Search for the cell housing the specified text and yield its [x, y] center coordinate. 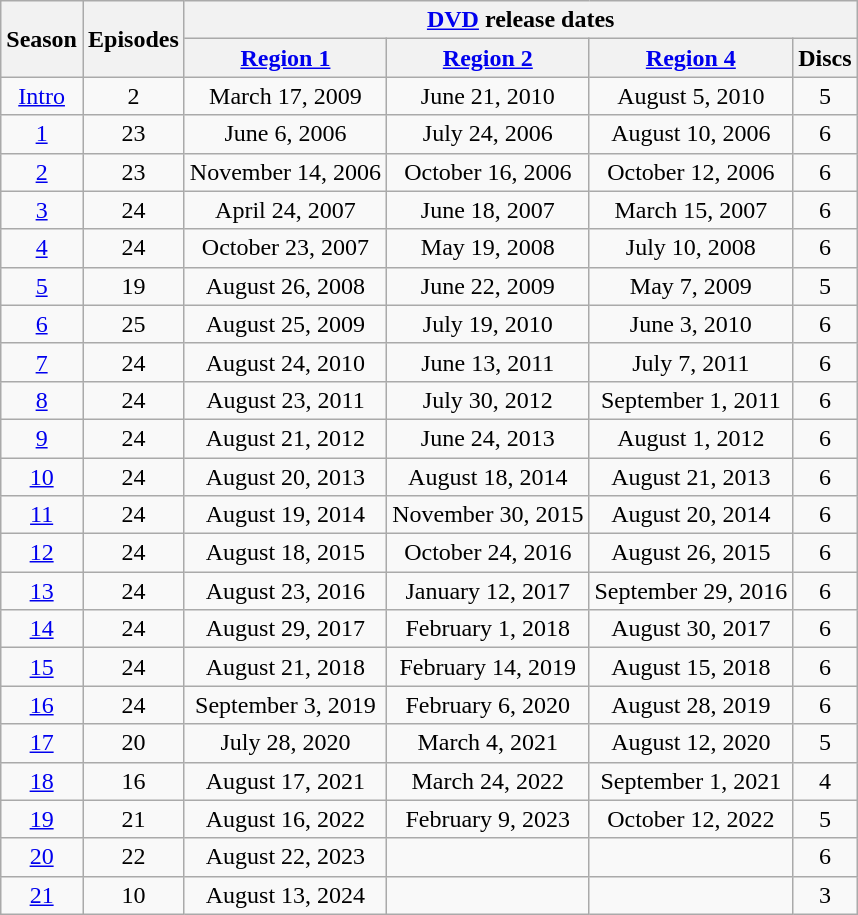
September 1, 2011 [691, 400]
14 [42, 629]
August 23, 2016 [285, 591]
18 [42, 781]
August 12, 2020 [691, 743]
March 15, 2007 [691, 210]
August 5, 2010 [691, 96]
June 3, 2010 [691, 324]
August 24, 2010 [285, 362]
Season [42, 39]
February 6, 2020 [488, 705]
August 15, 2018 [691, 667]
August 16, 2022 [285, 819]
August 21, 2013 [691, 477]
November 30, 2015 [488, 515]
Discs [825, 58]
August 22, 2023 [285, 857]
May 7, 2009 [691, 286]
November 14, 2006 [285, 172]
July 28, 2020 [285, 743]
September 1, 2021 [691, 781]
DVD release dates [520, 20]
September 29, 2016 [691, 591]
June 18, 2007 [488, 210]
1 [42, 134]
August 1, 2012 [691, 438]
July 24, 2006 [488, 134]
October 23, 2007 [285, 248]
June 22, 2009 [488, 286]
January 12, 2017 [488, 591]
7 [42, 362]
August 30, 2017 [691, 629]
11 [42, 515]
August 19, 2014 [285, 515]
October 12, 2006 [691, 172]
June 6, 2006 [285, 134]
July 19, 2010 [488, 324]
June 24, 2013 [488, 438]
August 20, 2014 [691, 515]
Intro [42, 96]
9 [42, 438]
25 [133, 324]
8 [42, 400]
August 23, 2011 [285, 400]
September 3, 2019 [285, 705]
August 26, 2008 [285, 286]
February 14, 2019 [488, 667]
October 16, 2006 [488, 172]
August 26, 2015 [691, 553]
12 [42, 553]
August 29, 2017 [285, 629]
15 [42, 667]
March 24, 2022 [488, 781]
July 7, 2011 [691, 362]
March 4, 2021 [488, 743]
22 [133, 857]
August 17, 2021 [285, 781]
August 21, 2012 [285, 438]
March 17, 2009 [285, 96]
July 10, 2008 [691, 248]
August 28, 2019 [691, 705]
August 10, 2006 [691, 134]
June 13, 2011 [488, 362]
August 18, 2015 [285, 553]
June 21, 2010 [488, 96]
August 20, 2013 [285, 477]
Region 2 [488, 58]
February 1, 2018 [488, 629]
April 24, 2007 [285, 210]
17 [42, 743]
13 [42, 591]
August 13, 2024 [285, 895]
October 24, 2016 [488, 553]
August 18, 2014 [488, 477]
October 12, 2022 [691, 819]
Region 1 [285, 58]
May 19, 2008 [488, 248]
July 30, 2012 [488, 400]
Region 4 [691, 58]
February 9, 2023 [488, 819]
Episodes [133, 39]
August 21, 2018 [285, 667]
August 25, 2009 [285, 324]
